Scan for the cell matching the given text and deliver its [X, Y] coordinate at center. 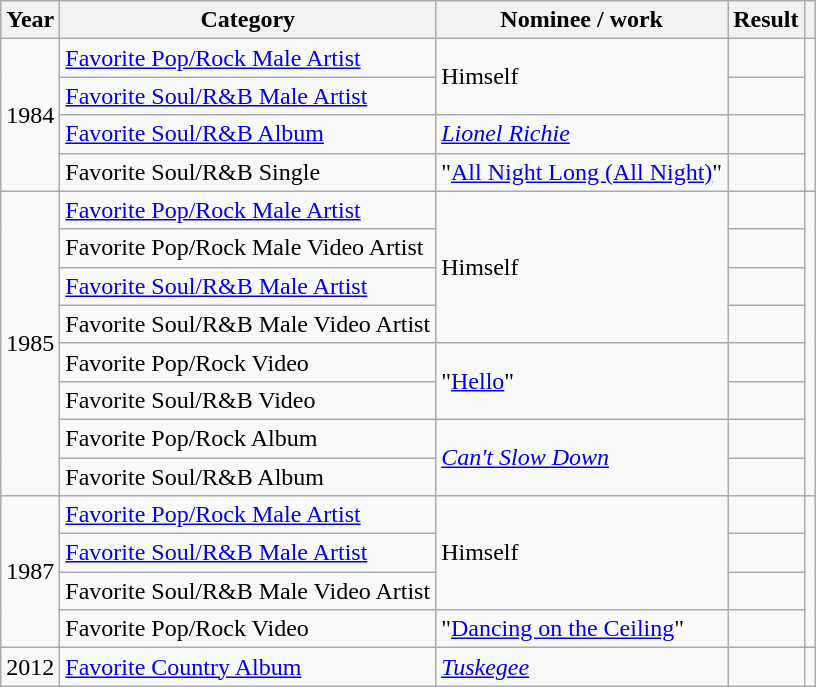
Year [30, 20]
1984 [30, 115]
Favorite Soul/R&B Video [248, 400]
Lionel Richie [582, 134]
Result [766, 20]
"Hello" [582, 381]
Category [248, 20]
2012 [30, 667]
1985 [30, 343]
"All Night Long (All Night)" [582, 172]
Favorite Pop/Rock Male Video Artist [248, 248]
Nominee / work [582, 20]
Can't Slow Down [582, 457]
Favorite Country Album [248, 667]
Favorite Pop/Rock Album [248, 438]
Favorite Soul/R&B Single [248, 172]
"Dancing on the Ceiling" [582, 629]
1987 [30, 572]
Tuskegee [582, 667]
